Extract the (x, y) coordinate from the center of the cell holding the provided text.  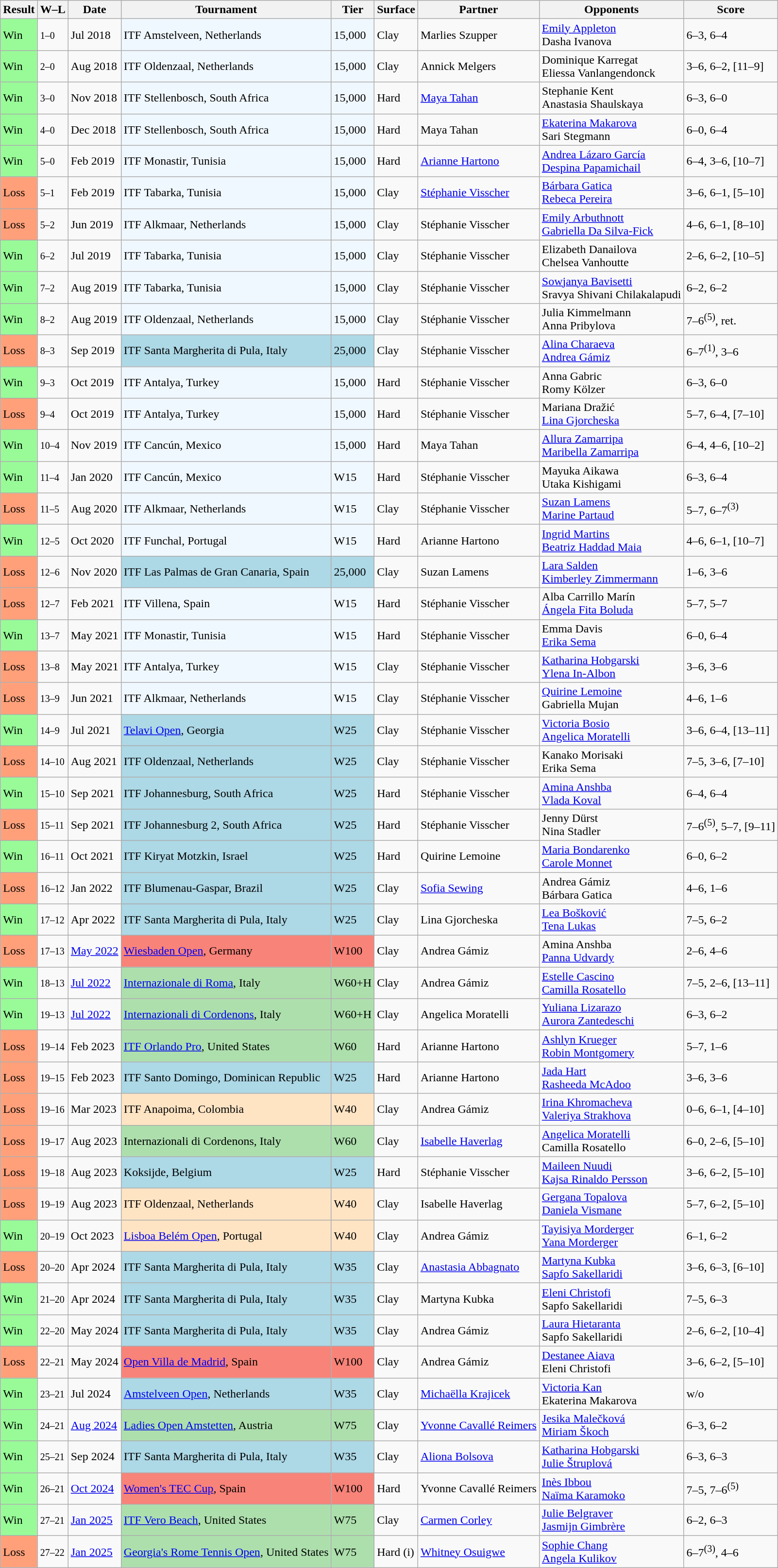
10–4 (52, 446)
Score (730, 10)
3–6, 6–4, [13–11] (730, 730)
Oct 2024 (94, 1488)
1–0 (52, 35)
27–21 (52, 1520)
Aug 2021 (94, 762)
Emily Arbuthnott Gabriella Da Silva-Fick (611, 224)
4–6, 6–1, [8–10] (730, 224)
9–3 (52, 382)
6–2 (52, 256)
Jan 2022 (94, 888)
Jada Hart Rasheeda McAdoo (611, 1077)
Lea Bošković Tena Lukas (611, 920)
6–7(3), 4–6 (730, 1551)
23–21 (52, 1393)
15–11 (52, 825)
7–5, 7–6(5) (730, 1488)
ITF Orlando Pro, United States (226, 1046)
Gergana Topalova Daniela Vismane (611, 1204)
8–3 (52, 351)
ITF Johannesburg 2, South Africa (226, 825)
Destanee Aiava Eleni Christofi (611, 1362)
9–4 (52, 414)
15–10 (52, 793)
Alba Carrillo Marín Ángela Fita Boluda (611, 603)
Open Villa de Madrid, Spain (226, 1362)
11–5 (52, 509)
Amina Anshba Panna Udvardy (611, 951)
Suzan Lamens (478, 572)
Aug 2018 (94, 66)
Jun 2021 (94, 699)
Elizabeth Danailova Chelsea Vanhoutte (611, 256)
Alina Charaeva Andrea Gámiz (611, 351)
18–13 (52, 983)
Nov 2019 (94, 446)
ITF Blumenau-Gaspar, Brazil (226, 888)
2–6, 4–6 (730, 951)
Ekaterina Makarova Sari Stegmann (611, 129)
Dominique Karregat Eliessa Vanlangendonck (611, 66)
ITF Vero Beach, United States (226, 1520)
6–4, 6–4 (730, 793)
Dec 2018 (94, 129)
12–6 (52, 572)
22–21 (52, 1362)
5–7, 5–7 (730, 603)
Katharina Hobgarski Julie Štruplová (611, 1457)
7–2 (52, 288)
Andrea Lázaro García Despina Papamichail (611, 161)
Jul 2021 (94, 730)
14–9 (52, 730)
5–7, 1–6 (730, 1046)
Tayisiya Morderger Yana Morderger (611, 1236)
0–6, 6–1, [4–10] (730, 1109)
27–22 (52, 1551)
Victoria Kan Ekaterina Makarova (611, 1393)
Date (94, 10)
19–15 (52, 1077)
Georgia's Rome Tennis Open, United States (226, 1551)
Anna Gabric Romy Kölzer (611, 382)
6–4, 3–6, [10–7] (730, 161)
13–7 (52, 635)
7–5, 3–6, [7–10] (730, 762)
Irina Khromacheva Valeriya Strakhova (611, 1109)
Feb 2021 (94, 603)
25–21 (52, 1457)
Victoria Bosio Angelica Moratelli (611, 730)
Quirine Lemoine (478, 856)
Stephanie Kent Anastasia Shaulskaya (611, 98)
ITF Johannesburg, South Africa (226, 793)
Julie Belgraver Jasmijn Gimbrère (611, 1520)
ITF Las Palmas de Gran Canaria, Spain (226, 572)
Whitney Osuigwe (478, 1551)
W–L (52, 10)
7–5, 6–2 (730, 920)
Maileen Nuudi Kajsa Rinaldo Persson (611, 1173)
Lisboa Belém Open, Portugal (226, 1236)
6–0, 6–2 (730, 856)
Oct 2020 (94, 540)
Yuliana Lizarazo Aurora Zantedeschi (611, 1014)
Tier (353, 10)
ITF Villena, Spain (226, 603)
Sowjanya Bavisetti Sravya Shivani Chilakalapudi (611, 288)
17–13 (52, 951)
Estelle Cascino Camilla Rosatello (611, 983)
6–3, 6–3 (730, 1457)
Sofia Sewing (478, 888)
12–5 (52, 540)
Amstelveen Open, Netherlands (226, 1393)
Maria Bondarenko Carole Monnet (611, 856)
May 2022 (94, 951)
3–6, 6–2, [11–9] (730, 66)
Eleni Christofi Sapfo Sakellaridi (611, 1299)
5–0 (52, 161)
Mariana Dražić Lina Gjorcheska (611, 414)
6–2, 6–3 (730, 1520)
19–14 (52, 1046)
1–6, 3–6 (730, 572)
Oct 2021 (94, 856)
12–7 (52, 603)
ITF Amstelveen, Netherlands (226, 35)
ITF Anapoima, Colombia (226, 1109)
3–0 (52, 98)
16–11 (52, 856)
2–6, 6–2, [10–5] (730, 256)
Aug 2020 (94, 509)
Internazionale di Roma, Italy (226, 983)
4–6, 6–1, [10–7] (730, 540)
Allura Zamarripa Maribella Zamarripa (611, 446)
Andrea Gámiz Bárbara Gatica (611, 888)
Kanako Morisaki Erika Sema (611, 762)
Result (19, 10)
Surface (396, 10)
6–7(1), 3–6 (730, 351)
22–20 (52, 1330)
5–1 (52, 192)
Telavi Open, Georgia (226, 730)
Lina Gjorcheska (478, 920)
Jan 2020 (94, 477)
Wiesbaden Open, Germany (226, 951)
Bárbara Gatica Rebeca Pereira (611, 192)
4–0 (52, 129)
Inès Ibbou Naïma Karamoko (611, 1488)
2–0 (52, 66)
Carmen Corley (478, 1520)
19–16 (52, 1109)
7–6(5), ret. (730, 319)
Sophie Chang Angela Kulikov (611, 1551)
19–18 (52, 1173)
Lara Salden Kimberley Zimmermann (611, 572)
ITF Funchal, Portugal (226, 540)
Jesika Malečková Miriam Škoch (611, 1425)
Sep 2019 (94, 351)
11–4 (52, 477)
Katharina Hobgarski Ylena In-Albon (611, 666)
Michaëlla Krajicek (478, 1393)
Oct 2023 (94, 1236)
7–5, 2–6, [13–11] (730, 983)
2–6, 6–2, [10–4] (730, 1330)
7–6(5), 5–7, [9–11] (730, 825)
Jul 2019 (94, 256)
13–9 (52, 699)
Ashlyn Krueger Robin Montgomery (611, 1046)
3–6, 6–1, [5–10] (730, 192)
Annick Melgers (478, 66)
Anastasia Abbagnato (478, 1267)
Jun 2019 (94, 224)
Opponents (611, 10)
w/o (730, 1393)
7–5, 6–3 (730, 1299)
Amina Anshba Vlada Koval (611, 793)
Jul 2024 (94, 1393)
ITF Santo Domingo, Dominican Republic (226, 1077)
6–1, 6–2 (730, 1236)
Angelica Moratelli Camilla Rosatello (611, 1141)
6–4, 4–6, [10–2] (730, 446)
Nov 2018 (94, 98)
Marlies Szupper (478, 35)
Suzan Lamens Marine Partaud (611, 509)
20–19 (52, 1236)
Hard (i) (396, 1551)
Jenny Dürst Nina Stadler (611, 825)
Apr 2022 (94, 920)
Martyna Kubka Sapfo Sakellaridi (611, 1267)
13–8 (52, 666)
5–7, 6–4, [7–10] (730, 414)
Jul 2018 (94, 35)
Nov 2020 (94, 572)
Angelica Moratelli (478, 1014)
Koksijde, Belgium (226, 1173)
8–2 (52, 319)
Women's TEC Cup, Spain (226, 1488)
Sep 2024 (94, 1457)
Ladies Open Amstetten, Austria (226, 1425)
Aug 2024 (94, 1425)
5–7, 6–7(3) (730, 509)
Ingrid Martins Beatriz Haddad Maia (611, 540)
ITF Kiryat Motzkin, Israel (226, 856)
19–17 (52, 1141)
Emma Davis Erika Sema (611, 635)
21–20 (52, 1299)
Mar 2023 (94, 1109)
6–2, 6–2 (730, 288)
16–12 (52, 888)
Laura Hietaranta Sapfo Sakellaridi (611, 1330)
17–12 (52, 920)
Aliona Bolsova (478, 1457)
14–10 (52, 762)
20–20 (52, 1267)
Quirine Lemoine Gabriella Mujan (611, 699)
19–19 (52, 1204)
Emily Appleton Dasha Ivanova (611, 35)
19–13 (52, 1014)
Martyna Kubka (478, 1299)
24–21 (52, 1425)
Tournament (226, 10)
3–6, 6–3, [6–10] (730, 1267)
Partner (478, 10)
6–0, 2–6, [5–10] (730, 1141)
Mayuka Aikawa Utaka Kishigami (611, 477)
5–7, 6–2, [5–10] (730, 1204)
5–2 (52, 224)
26–21 (52, 1488)
Julia Kimmelmann Anna Pribylova (611, 319)
